Find where the given text appears and provide that cell's center as [X, Y] coordinate. 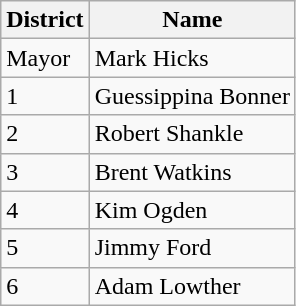
Jimmy Ford [192, 248]
Kim Ogden [192, 210]
3 [45, 172]
6 [45, 286]
1 [45, 96]
Adam Lowther [192, 286]
Guessippina Bonner [192, 96]
Brent Watkins [192, 172]
4 [45, 210]
Mayor [45, 58]
Mark Hicks [192, 58]
Name [192, 20]
District [45, 20]
2 [45, 134]
Robert Shankle [192, 134]
5 [45, 248]
